Search for the cell housing the specified text and yield its (X, Y) center coordinate. 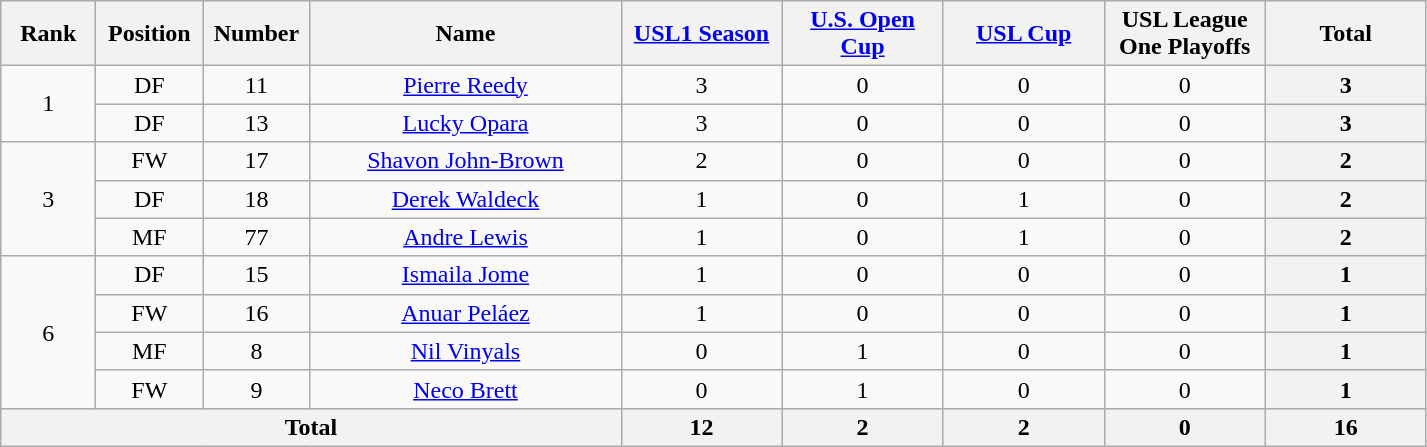
Name (466, 34)
Number (256, 34)
USL Cup (1024, 34)
Rank (48, 34)
Nil Vinyals (466, 351)
6 (48, 332)
9 (256, 389)
Pierre Reedy (466, 85)
Shavon John-Brown (466, 161)
12 (702, 427)
Lucky Opara (466, 123)
Derek Waldeck (466, 199)
8 (256, 351)
Anuar Peláez (466, 313)
USL League One Playoffs (1184, 34)
15 (256, 275)
17 (256, 161)
18 (256, 199)
13 (256, 123)
77 (256, 237)
USL1 Season (702, 34)
Position (150, 34)
11 (256, 85)
Neco Brett (466, 389)
U.S. Open Cup (862, 34)
Andre Lewis (466, 237)
Ismaila Jome (466, 275)
